Return [X, Y] of the center of cell containing provided text 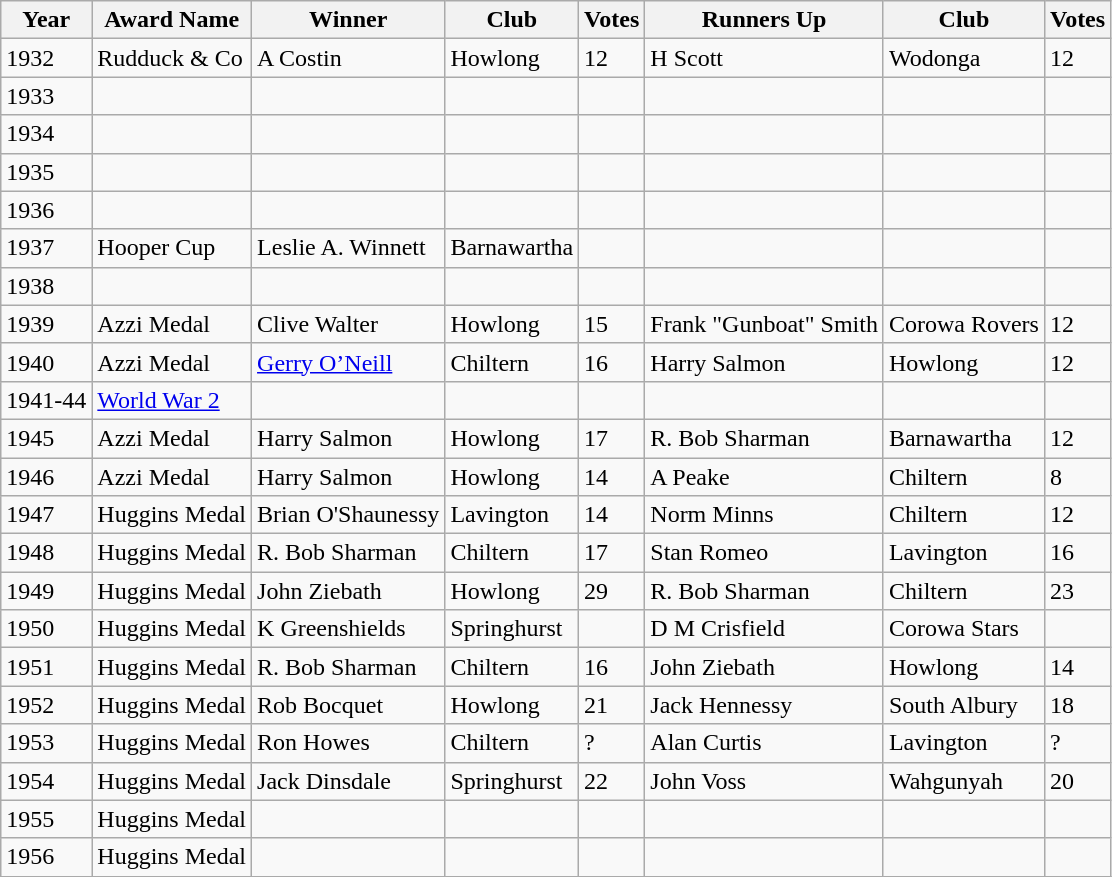
Brian O'Shaunessy [348, 515]
Winner [348, 20]
1950 [46, 629]
18 [1077, 705]
1947 [46, 515]
1936 [46, 210]
Leslie A. Winnett [348, 248]
K Greenshields [348, 629]
1938 [46, 286]
A Costin [348, 58]
1949 [46, 591]
Rob Bocquet [348, 705]
1952 [46, 705]
Wodonga [964, 58]
8 [1077, 477]
Jack Dinsdale [348, 781]
Gerry O’Neill [348, 362]
1946 [46, 477]
1937 [46, 248]
Norm Minns [764, 515]
1934 [46, 134]
Jack Hennessy [764, 705]
1932 [46, 58]
Rudduck & Co [172, 58]
1948 [46, 553]
1945 [46, 438]
Hooper Cup [172, 248]
1951 [46, 667]
Alan Curtis [764, 743]
Runners Up [764, 20]
Award Name [172, 20]
H Scott [764, 58]
1940 [46, 362]
21 [612, 705]
1953 [46, 743]
John Voss [764, 781]
Corowa Stars [964, 629]
20 [1077, 781]
1956 [46, 857]
Frank "Gunboat" Smith [764, 324]
1941-44 [46, 400]
Ron Howes [348, 743]
D M Crisfield [764, 629]
Stan Romeo [764, 553]
Clive Walter [348, 324]
A Peake [764, 477]
22 [612, 781]
1933 [46, 96]
World War 2 [172, 400]
South Albury [964, 705]
1939 [46, 324]
1955 [46, 819]
1954 [46, 781]
Wahgunyah [964, 781]
Year [46, 20]
1935 [46, 172]
Corowa Rovers [964, 324]
29 [612, 591]
23 [1077, 591]
15 [612, 324]
